Provide the [X, Y] coordinate of the cell's center where the given text is located.  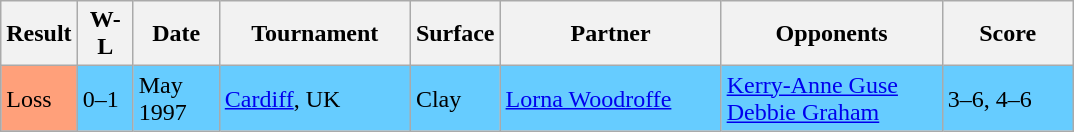
Score [1008, 34]
Surface [455, 34]
0–1 [105, 98]
Result [39, 34]
Partner [610, 34]
Clay [455, 98]
Tournament [314, 34]
Kerry-Anne Guse Debbie Graham [832, 98]
Cardiff, UK [314, 98]
May 1997 [176, 98]
Date [176, 34]
3–6, 4–6 [1008, 98]
Lorna Woodroffe [610, 98]
Opponents [832, 34]
Loss [39, 98]
W-L [105, 34]
